For the text-containing cell, return its midpoint in (x, y) coordinate format. 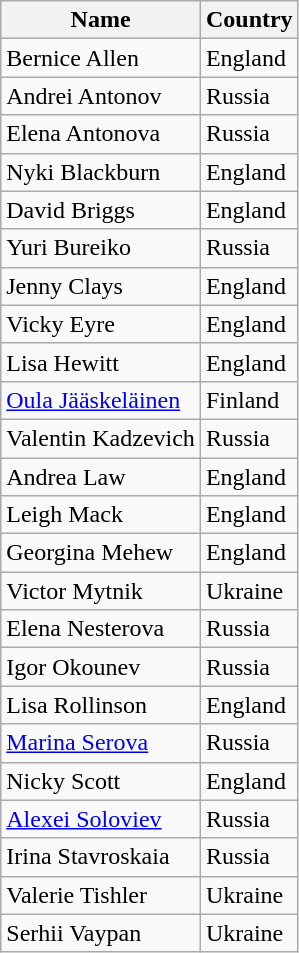
Marina Serova (101, 743)
Victor Mytnik (101, 591)
Nicky Scott (101, 781)
Bernice Allen (101, 58)
Name (101, 20)
Country (249, 20)
Irina Stavroskaia (101, 857)
Finland (249, 400)
Valentin Kadzevich (101, 438)
Elena Antonova (101, 134)
Igor Okounev (101, 667)
Nyki Blackburn (101, 172)
Leigh Mack (101, 515)
Jenny Clays (101, 286)
David Briggs (101, 210)
Serhii Vaypan (101, 933)
Vicky Eyre (101, 324)
Elena Nesterova (101, 629)
Andrei Antonov (101, 96)
Georgina Mehew (101, 553)
Lisa Rollinson (101, 705)
Lisa Hewitt (101, 362)
Alexei Soloviev (101, 819)
Oula Jääskeläinen (101, 400)
Yuri Bureiko (101, 248)
Valerie Tishler (101, 895)
Andrea Law (101, 477)
